Locate the cell with the specified text and output its [x, y] center coordinate. 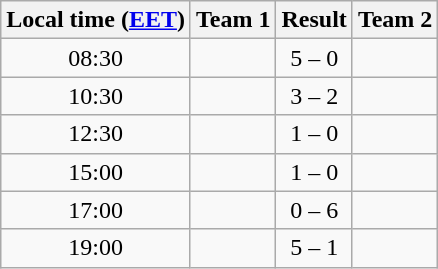
5 – 0 [314, 58]
Local time (EET) [96, 20]
19:00 [96, 248]
3 – 2 [314, 96]
5 – 1 [314, 248]
Team 1 [233, 20]
Result [314, 20]
08:30 [96, 58]
Team 2 [395, 20]
17:00 [96, 210]
15:00 [96, 172]
12:30 [96, 134]
0 – 6 [314, 210]
10:30 [96, 96]
